Locate the cell with the specified text and output its (x, y) center coordinate. 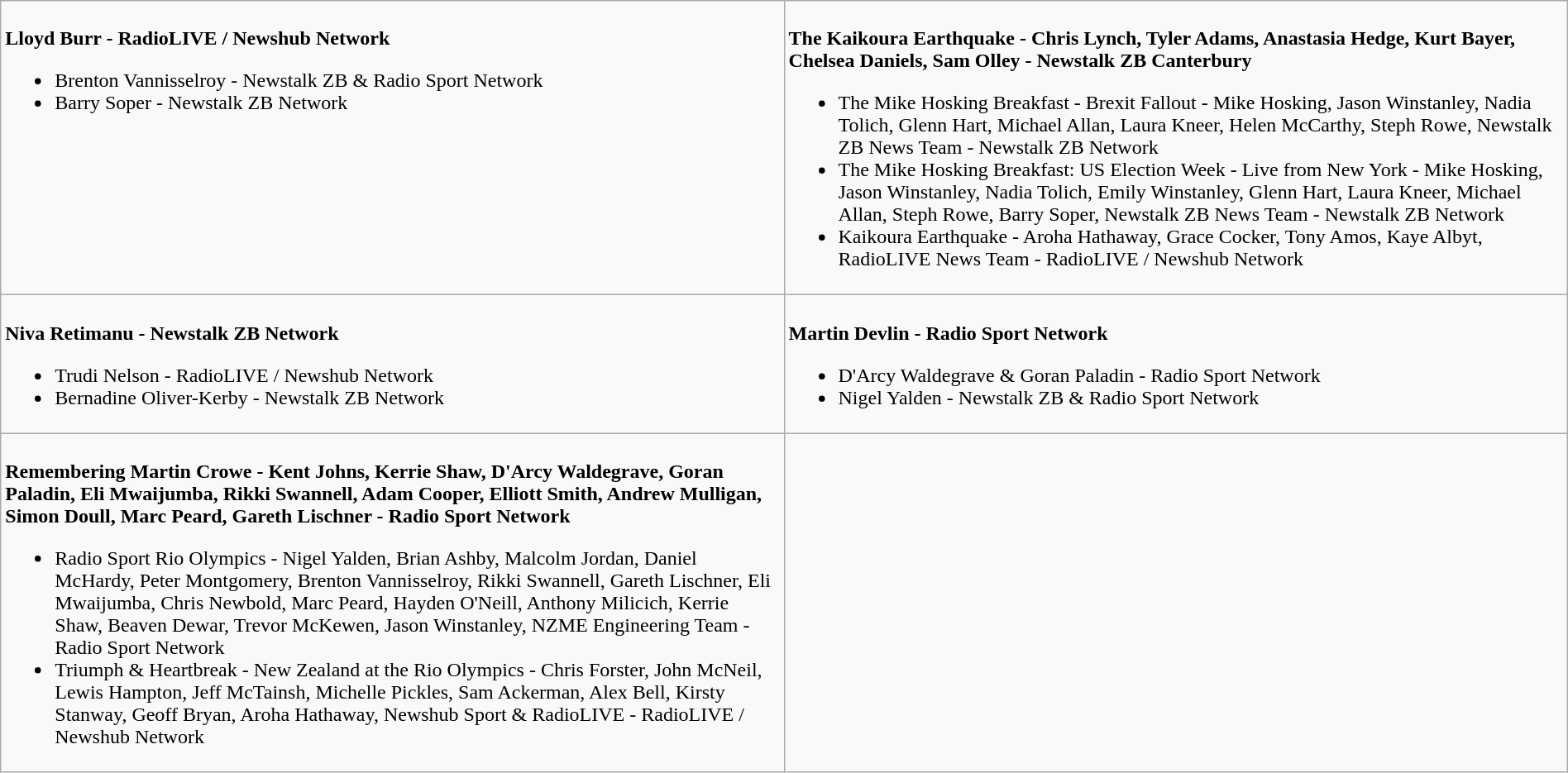
Lloyd Burr - RadioLIVE / Newshub NetworkBrenton Vannisselroy - Newstalk ZB & Radio Sport NetworkBarry Soper - Newstalk ZB Network (392, 148)
Niva Retimanu - Newstalk ZB NetworkTrudi Nelson - RadioLIVE / Newshub NetworkBernadine Oliver-Kerby - Newstalk ZB Network (392, 364)
Martin Devlin - Radio Sport NetworkD'Arcy Waldegrave & Goran Paladin - Radio Sport NetworkNigel Yalden - Newstalk ZB & Radio Sport Network (1176, 364)
